Search for the cell housing the specified text and yield its (x, y) center coordinate. 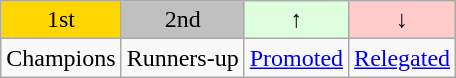
Champions (61, 58)
2nd (182, 20)
Relegated (402, 58)
Runners-up (182, 58)
Promoted (296, 58)
↑ (296, 20)
↓ (402, 20)
1st (61, 20)
